Output the [x, y] coordinate of the center of the cell containing the given text.  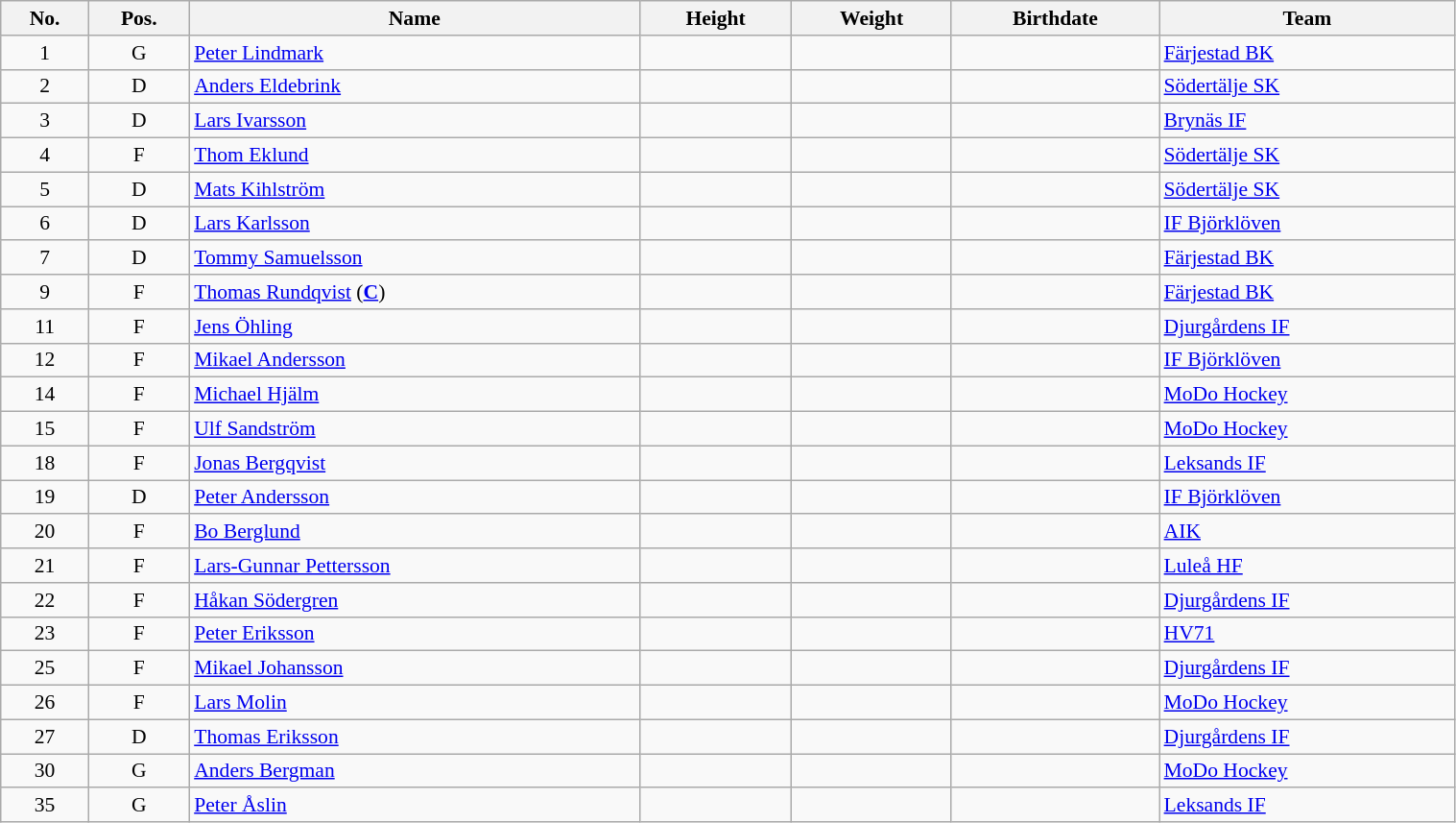
Height [716, 18]
Name [415, 18]
Thomas Rundqvist (C) [415, 292]
2 [45, 86]
4 [45, 156]
Peter Andersson [415, 497]
Team [1307, 18]
Pos. [138, 18]
Luleå HF [1307, 566]
14 [45, 395]
7 [45, 258]
Anders Eldebrink [415, 86]
15 [45, 429]
Thomas Eriksson [415, 737]
30 [45, 771]
Lars Karlsson [415, 224]
Brynäs IF [1307, 121]
23 [45, 634]
Lars Ivarsson [415, 121]
5 [45, 189]
19 [45, 497]
Mats Kihlström [415, 189]
20 [45, 532]
12 [45, 360]
HV71 [1307, 634]
Mikael Johansson [415, 668]
Tommy Samuelsson [415, 258]
Ulf Sandström [415, 429]
Michael Hjälm [415, 395]
Mikael Andersson [415, 360]
9 [45, 292]
25 [45, 668]
Lars Molin [415, 703]
Peter Lindmark [415, 53]
21 [45, 566]
22 [45, 600]
Weight [871, 18]
Peter Eriksson [415, 634]
Anders Bergman [415, 771]
6 [45, 224]
26 [45, 703]
AIK [1307, 532]
Jonas Bergqvist [415, 463]
Lars-Gunnar Pettersson [415, 566]
Jens Öhling [415, 327]
18 [45, 463]
1 [45, 53]
11 [45, 327]
Birthdate [1055, 18]
Thom Eklund [415, 156]
Peter Åslin [415, 806]
Bo Berglund [415, 532]
Håkan Södergren [415, 600]
35 [45, 806]
No. [45, 18]
3 [45, 121]
27 [45, 737]
